Return (x, y) of the center of cell containing provided text 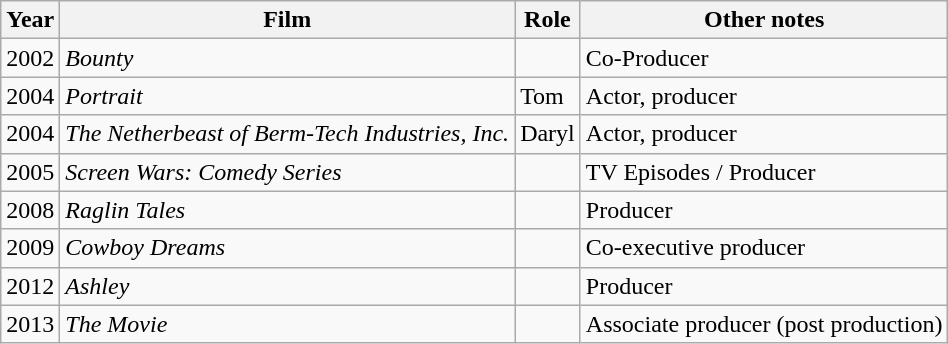
Raglin Tales (288, 210)
Film (288, 20)
Daryl (548, 134)
Ashley (288, 286)
2005 (30, 172)
2008 (30, 210)
The Movie (288, 324)
Role (548, 20)
2002 (30, 58)
Year (30, 20)
TV Episodes / Producer (764, 172)
The Netherbeast of Berm-Tech Industries, Inc. (288, 134)
Associate producer (post production) (764, 324)
2009 (30, 248)
Screen Wars: Comedy Series (288, 172)
Portrait (288, 96)
Co-executive producer (764, 248)
Tom (548, 96)
Co-Producer (764, 58)
Other notes (764, 20)
2012 (30, 286)
Cowboy Dreams (288, 248)
2013 (30, 324)
Bounty (288, 58)
